From the cell containing the given text, extract its center point as [x, y] coordinate. 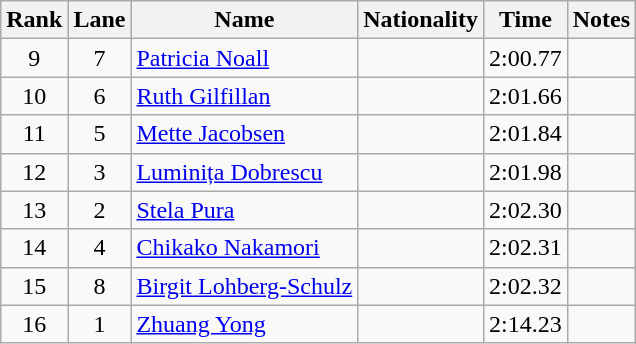
2:01.66 [525, 96]
2:14.23 [525, 324]
Notes [601, 20]
Mette Jacobsen [244, 134]
6 [100, 96]
2:02.31 [525, 248]
7 [100, 58]
12 [34, 172]
15 [34, 286]
1 [100, 324]
2 [100, 210]
2:02.32 [525, 286]
Stela Pura [244, 210]
9 [34, 58]
13 [34, 210]
Nationality [421, 20]
10 [34, 96]
3 [100, 172]
2:01.84 [525, 134]
Rank [34, 20]
Patricia Noall [244, 58]
5 [100, 134]
8 [100, 286]
Name [244, 20]
Ruth Gilfillan [244, 96]
Time [525, 20]
14 [34, 248]
Lane [100, 20]
2:00.77 [525, 58]
Luminița Dobrescu [244, 172]
Chikako Nakamori [244, 248]
Zhuang Yong [244, 324]
2:02.30 [525, 210]
4 [100, 248]
16 [34, 324]
2:01.98 [525, 172]
Birgit Lohberg-Schulz [244, 286]
11 [34, 134]
